Return (x, y) of the center of cell containing provided text 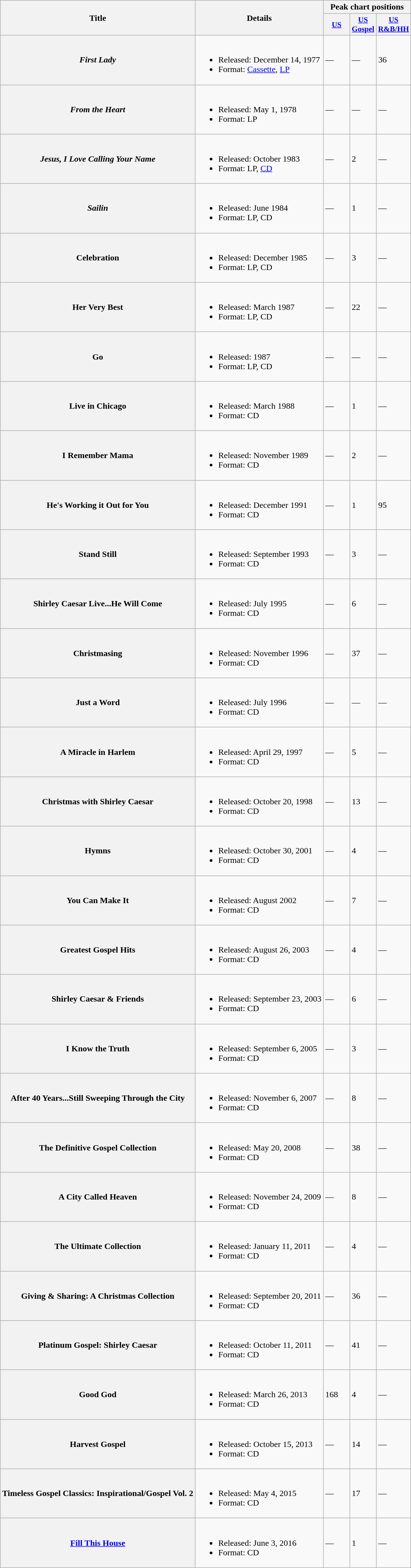
I Remember Mama (98, 455)
Details (259, 18)
Released: September 23, 2003Format: CD (259, 999)
Released: November 6, 2007Format: CD (259, 1098)
Celebration (98, 258)
Released: March 1987Format: LP, CD (259, 307)
Released: December 1985Format: LP, CD (259, 258)
17 (363, 1494)
The Definitive Gospel Collection (98, 1147)
Released: September 1993Format: CD (259, 554)
Released: March 1988Format: CD (259, 406)
You Can Make It (98, 900)
US (337, 25)
Greatest Gospel Hits (98, 950)
Shirley Caesar Live...He Will Come (98, 604)
Christmasing (98, 653)
He's Working it Out for You (98, 505)
Released: July 1996Format: CD (259, 703)
Good God (98, 1395)
Hymns (98, 851)
Released: January 11, 2011Format: CD (259, 1246)
38 (363, 1147)
Released: November 1996Format: CD (259, 653)
The Ultimate Collection (98, 1246)
Harvest Gospel (98, 1444)
Shirley Caesar & Friends (98, 999)
13 (363, 801)
Released: July 1995Format: CD (259, 604)
Just a Word (98, 703)
Stand Still (98, 554)
USGospel (363, 25)
Released: May 4, 2015Format: CD (259, 1494)
Released: May 1, 1978Format: LP (259, 109)
Platinum Gospel: Shirley Caesar (98, 1345)
First Lady (98, 60)
Title (98, 18)
Released: June 3, 2016Format: CD (259, 1543)
95 (394, 505)
Released: December 1991Format: CD (259, 505)
Giving & Sharing: A Christmas Collection (98, 1296)
From the Heart (98, 109)
Released: May 20, 2008Format: CD (259, 1147)
5 (363, 752)
Released: April 29, 1997Format: CD (259, 752)
Released: December 14, 1977Format: Cassette, LP (259, 60)
Christmas with Shirley Caesar (98, 801)
Released: November 1989Format: CD (259, 455)
Released: October 11, 2011Format: CD (259, 1345)
Released: October 15, 2013Format: CD (259, 1444)
A Miracle in Harlem (98, 752)
After 40 Years...Still Sweeping Through the City (98, 1098)
Released: September 6, 2005Format: CD (259, 1049)
Jesus, I Love Calling Your Name (98, 159)
168 (337, 1395)
Her Very Best (98, 307)
Released: August 2002Format: CD (259, 900)
Fill This House (98, 1543)
41 (363, 1345)
I Know the Truth (98, 1049)
Sailin (98, 208)
14 (363, 1444)
Released: August 26, 2003Format: CD (259, 950)
Released: June 1984Format: LP, CD (259, 208)
Released: 1987Format: LP, CD (259, 356)
Released: October 1983Format: LP, CD (259, 159)
Timeless Gospel Classics: Inspirational/Gospel Vol. 2 (98, 1494)
Released: November 24, 2009Format: CD (259, 1197)
Go (98, 356)
Live in Chicago (98, 406)
Peak chart positions (367, 7)
A City Called Heaven (98, 1197)
37 (363, 653)
22 (363, 307)
Released: October 30, 2001Format: CD (259, 851)
Released: March 26, 2013Format: CD (259, 1395)
USR&B/HH (394, 25)
7 (363, 900)
Released: September 20, 2011Format: CD (259, 1296)
Released: October 20, 1998Format: CD (259, 801)
